Return the (x, y) coordinate for the center point of the cell that contains the specified text.  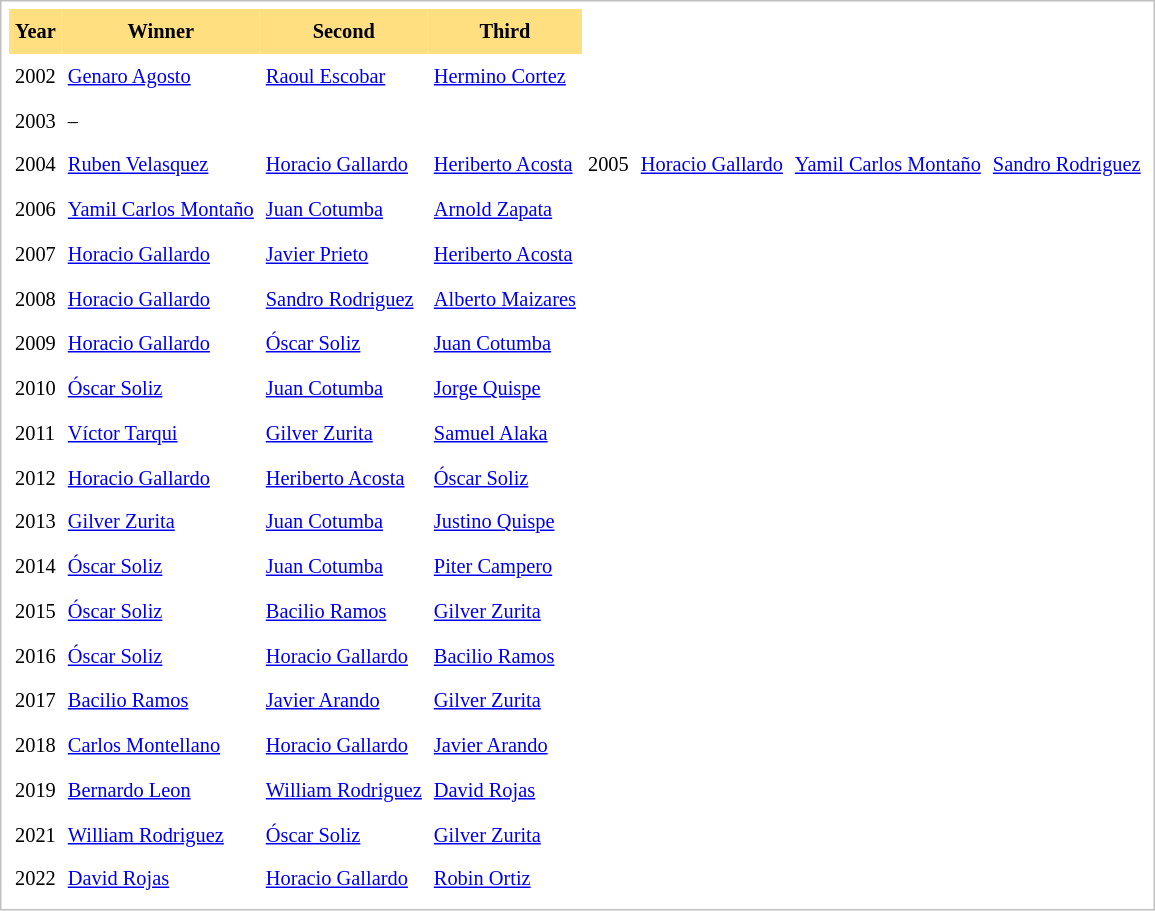
2007 (36, 254)
2002 (36, 76)
Second (344, 32)
Year (36, 32)
Alberto Maizares (505, 300)
2008 (36, 300)
2010 (36, 388)
Samuel Alaka (505, 434)
2016 (36, 656)
Carlos Montellano (161, 746)
Third (505, 32)
2004 (36, 166)
2014 (36, 566)
Jorge Quispe (505, 388)
Bernardo Leon (161, 790)
2015 (36, 612)
Ruben Velasquez (161, 166)
2006 (36, 210)
– (161, 120)
2009 (36, 344)
Hermino Cortez (505, 76)
2011 (36, 434)
Genaro Agosto (161, 76)
2012 (36, 478)
2019 (36, 790)
2022 (36, 880)
Robin Ortiz (505, 880)
2003 (36, 120)
Víctor Tarqui (161, 434)
Piter Campero (505, 566)
2017 (36, 700)
Justino Quispe (505, 522)
2005 (608, 166)
2021 (36, 834)
Javier Prieto (344, 254)
2018 (36, 746)
Arnold Zapata (505, 210)
2013 (36, 522)
Raoul Escobar (344, 76)
Winner (161, 32)
